Search for the cell housing the specified text and yield its (x, y) center coordinate. 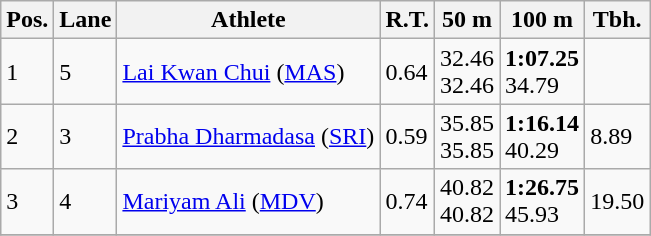
4 (86, 202)
Prabha Dharmadasa (SRI) (248, 136)
Lane (86, 20)
32.4632.46 (468, 72)
19.50 (618, 202)
100 m (542, 20)
Pos. (28, 20)
35.8535.85 (468, 136)
1:07.2534.79 (542, 72)
1:16.1440.29 (542, 136)
5 (86, 72)
2 (28, 136)
Mariyam Ali (MDV) (248, 202)
1:26.7545.93 (542, 202)
R.T. (408, 20)
0.64 (408, 72)
40.8240.82 (468, 202)
Tbh. (618, 20)
0.74 (408, 202)
50 m (468, 20)
1 (28, 72)
8.89 (618, 136)
0.59 (408, 136)
Lai Kwan Chui (MAS) (248, 72)
Athlete (248, 20)
